Search for the cell housing the specified text and yield its [x, y] center coordinate. 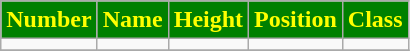
Name [132, 20]
Number [49, 20]
Class [375, 20]
Position [296, 20]
Height [208, 20]
